Scan for the cell matching the given text and deliver its (x, y) coordinate at center. 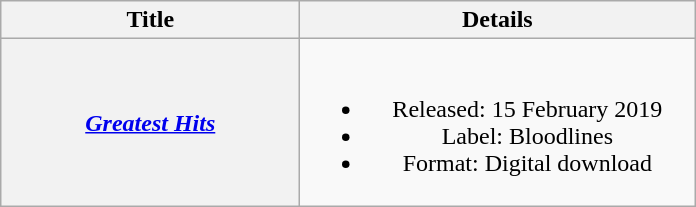
Greatest Hits (150, 122)
Title (150, 20)
Details (498, 20)
Released: 15 February 2019Label: BloodlinesFormat: Digital download (498, 122)
